Find where the given text appears and provide that cell's center as [x, y] coordinate. 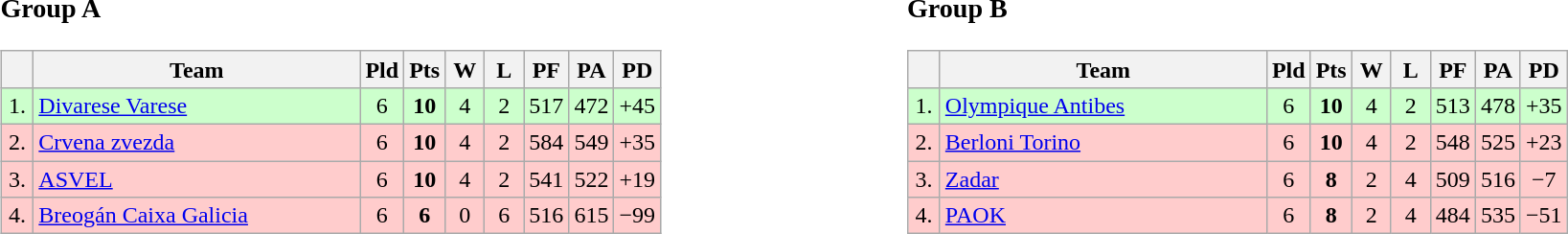
Olympique Antibes [1103, 105]
+23 [1544, 143]
+45 [638, 105]
0 [466, 216]
Breogán Caixa Galicia [197, 216]
−99 [638, 216]
548 [1452, 143]
535 [1498, 216]
478 [1498, 105]
522 [592, 179]
PAOK [1103, 216]
Divarese Varese [197, 105]
517 [546, 105]
−51 [1544, 216]
513 [1452, 105]
509 [1452, 179]
541 [546, 179]
−7 [1544, 179]
615 [592, 216]
472 [592, 105]
549 [592, 143]
+19 [638, 179]
Zadar [1103, 179]
Berloni Torino [1103, 143]
584 [546, 143]
484 [1452, 216]
525 [1498, 143]
Crvena zvezda [197, 143]
ASVEL [197, 179]
